Search for the cell housing the specified text and yield its (X, Y) center coordinate. 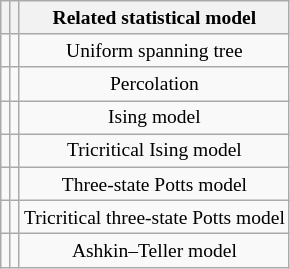
Three-state Potts model (154, 184)
Tricritical three-state Potts model (154, 216)
Ashkin–Teller model (154, 250)
Uniform spanning tree (154, 50)
Percolation (154, 84)
Related statistical model (154, 18)
Ising model (154, 118)
Tricritical Ising model (154, 150)
